Provide the [X, Y] coordinate of the cell's center where the given text is located.  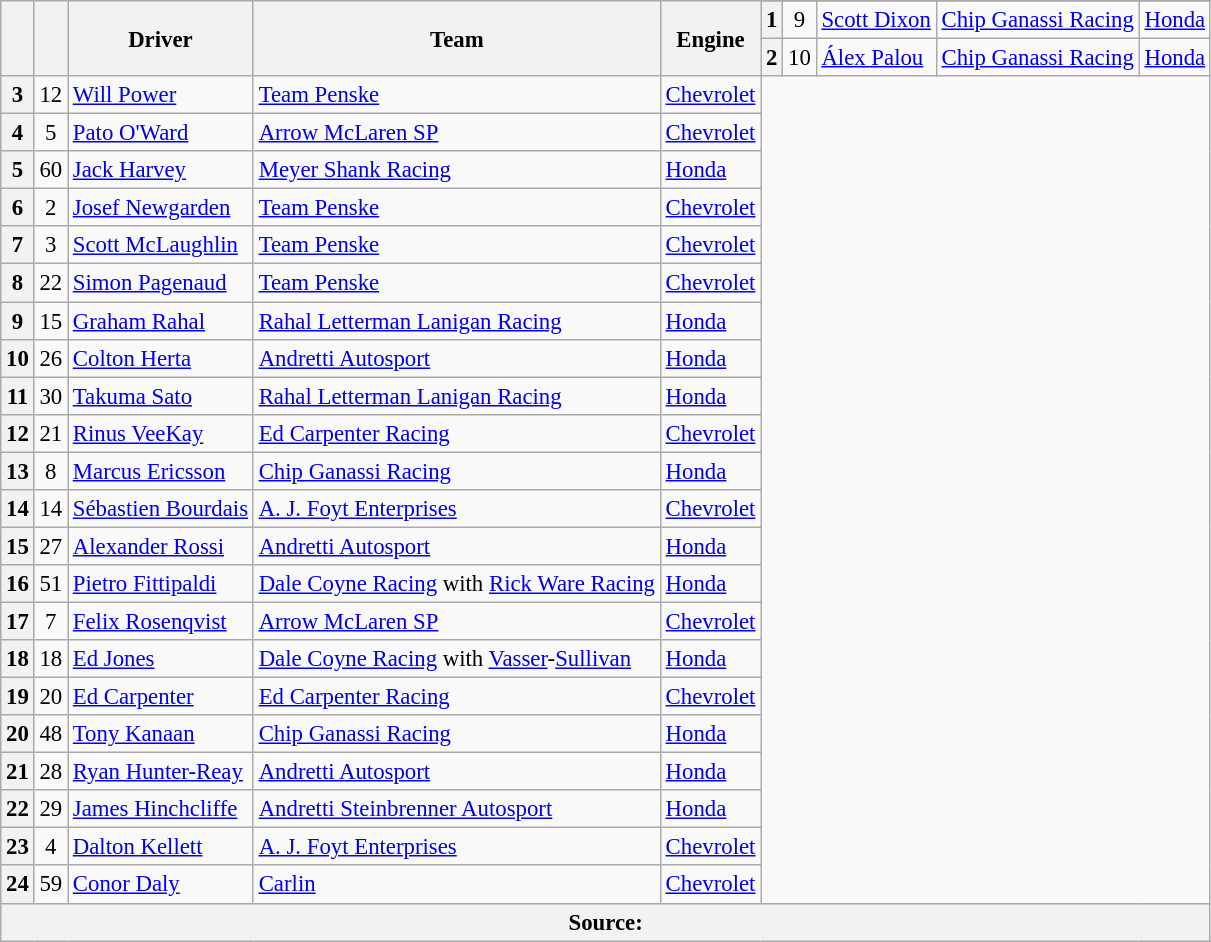
Engine [710, 38]
Rinus VeeKay [161, 433]
Jack Harvey [161, 170]
Sébastien Bourdais [161, 509]
17 [18, 621]
James Hinchcliffe [161, 809]
Takuma Sato [161, 396]
Marcus Ericsson [161, 471]
51 [50, 584]
Andretti Steinbrenner Autosport [456, 809]
48 [50, 734]
28 [50, 772]
30 [50, 396]
59 [50, 885]
29 [50, 809]
Colton Herta [161, 358]
19 [18, 697]
Pato O'Ward [161, 133]
Scott McLaughlin [161, 245]
Dale Coyne Racing with Vasser-Sullivan [456, 659]
1 [772, 20]
Driver [161, 38]
Tony Kanaan [161, 734]
26 [50, 358]
13 [18, 471]
Conor Daly [161, 885]
Josef Newgarden [161, 208]
60 [50, 170]
Simon Pagenaud [161, 283]
Graham Rahal [161, 321]
Ryan Hunter-Reay [161, 772]
6 [18, 208]
23 [18, 847]
27 [50, 546]
Ed Jones [161, 659]
Pietro Fittipaldi [161, 584]
Ed Carpenter [161, 697]
Scott Dixon [876, 20]
Carlin [456, 885]
Will Power [161, 95]
Source: [606, 922]
Felix Rosenqvist [161, 621]
16 [18, 584]
Dalton Kellett [161, 847]
Dale Coyne Racing with Rick Ware Racing [456, 584]
Team [456, 38]
Meyer Shank Racing [456, 170]
Álex Palou [876, 58]
24 [18, 885]
11 [18, 396]
Alexander Rossi [161, 546]
